Pinpoint the cell where the given text exists, returning its [X, Y] midpoint coordinate. 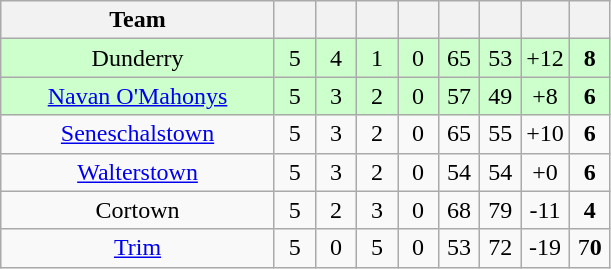
8 [590, 58]
Walterstown [138, 172]
1 [376, 58]
Cortown [138, 210]
Trim [138, 248]
+0 [546, 172]
Dunderry [138, 58]
Seneschalstown [138, 134]
+12 [546, 58]
57 [460, 96]
55 [500, 134]
Team [138, 20]
+8 [546, 96]
Navan O'Mahonys [138, 96]
+10 [546, 134]
49 [500, 96]
72 [500, 248]
68 [460, 210]
-19 [546, 248]
79 [500, 210]
-11 [546, 210]
70 [590, 248]
